Determine the (X, Y) coordinate at the center of the cell enclosing the given text.  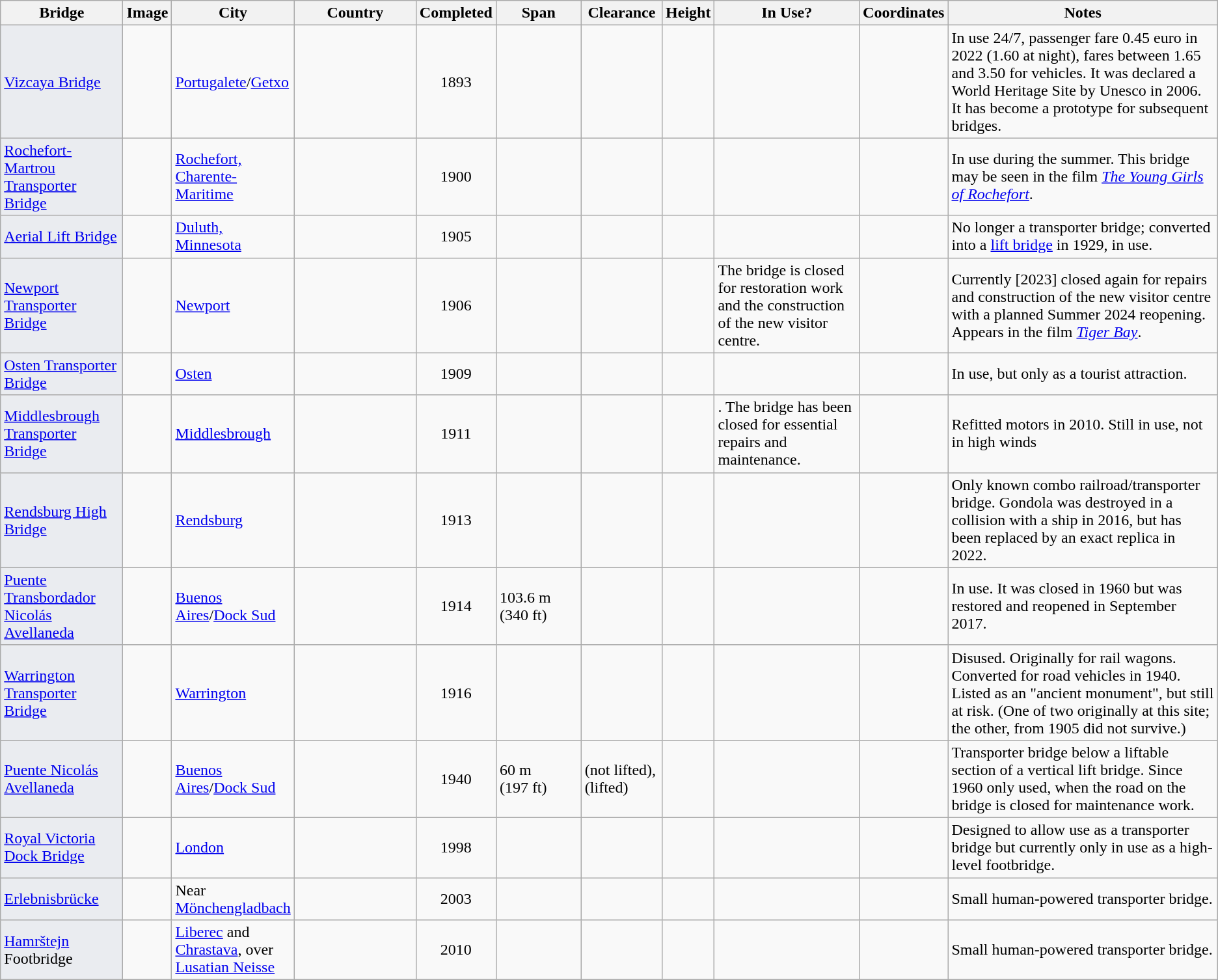
1906 (455, 305)
1916 (455, 692)
In use. It was closed in 1960 but was restored and reopened in September 2017. (1083, 606)
In Use? (787, 13)
1893 (455, 82)
. The bridge has been closed for essential repairs and maintenance. (787, 433)
2003 (455, 898)
1909 (455, 374)
1900 (455, 177)
Clearance (621, 13)
Middlesbrough (233, 433)
Completed (455, 13)
Coordinates (904, 13)
Warrington (233, 692)
Country (355, 13)
1913 (455, 520)
103.6 m (340 ft) (539, 606)
Rendsburg (233, 520)
Duluth, Minnesota (233, 237)
Puente Nicolás Avellaneda (62, 778)
Rochefort-Martrou Transporter Bridge (62, 177)
In use, but only as a tourist attraction. (1083, 374)
Hamrštejn Footbridge (62, 950)
Newport Transporter Bridge (62, 305)
(not lifted), (lifted) (621, 778)
Aerial Lift Bridge (62, 237)
Refitted motors in 2010. Still in use, not in high winds (1083, 433)
Notes (1083, 13)
60 m (197 ft) (539, 778)
City (233, 13)
No longer a transporter bridge; converted into a lift bridge in 1929, in use. (1083, 237)
1905 (455, 237)
Middlesbrough Transporter Bridge (62, 433)
In use during the summer. This bridge may be seen in the film The Young Girls of Rochefort. (1083, 177)
1998 (455, 847)
Osten (233, 374)
Designed to allow use as a transporter bridge but currently only in use as a high-level footbridge. (1083, 847)
Rendsburg High Bridge (62, 520)
Bridge (62, 13)
Image (147, 13)
Puente Transbordador Nicolás Avellaneda (62, 606)
1940 (455, 778)
Near Mönchengladbach (233, 898)
The bridge is closed for restoration work and the construction of the new visitor centre. (787, 305)
Warrington Transporter Bridge (62, 692)
London (233, 847)
Vizcaya Bridge (62, 82)
Liberec and Chrastava, over Lusatian Neisse (233, 950)
Newport (233, 305)
Osten Transporter Bridge (62, 374)
Erlebnisbrücke (62, 898)
2010 (455, 950)
1914 (455, 606)
Rochefort, Charente-Maritime (233, 177)
Royal Victoria Dock Bridge (62, 847)
Height (688, 13)
Span (539, 13)
1911 (455, 433)
Portugalete/Getxo (233, 82)
